Scan for the cell matching the given text and deliver its [X, Y] coordinate at center. 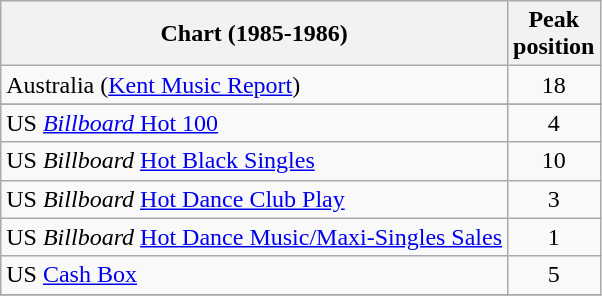
Australia (Kent Music Report) [254, 85]
18 [554, 85]
US Billboard Hot Dance Club Play [254, 199]
1 [554, 237]
Chart (1985-1986) [254, 34]
4 [554, 123]
US Billboard Hot Dance Music/Maxi-Singles Sales [254, 237]
US Cash Box [254, 275]
5 [554, 275]
US Billboard Hot 100 [254, 123]
US Billboard Hot Black Singles [254, 161]
10 [554, 161]
Peakposition [554, 34]
3 [554, 199]
